For the text-containing cell, return its midpoint in [X, Y] coordinate format. 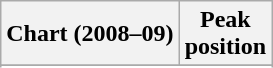
Chart (2008–09) [90, 34]
Peakposition [225, 34]
